Extract the (x, y) coordinate from the center of the cell holding the provided text.  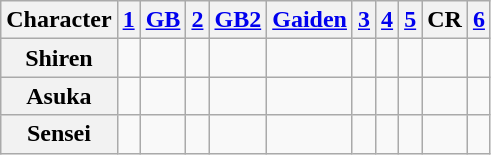
Sensei (59, 134)
1 (128, 20)
6 (478, 20)
GB2 (238, 20)
CR (445, 20)
GB (163, 20)
Asuka (59, 96)
Character (59, 20)
Gaiden (310, 20)
4 (388, 20)
Shiren (59, 58)
3 (364, 20)
5 (410, 20)
2 (198, 20)
